Detect which cell encompasses the target text, then output its (x, y) center coordinate. 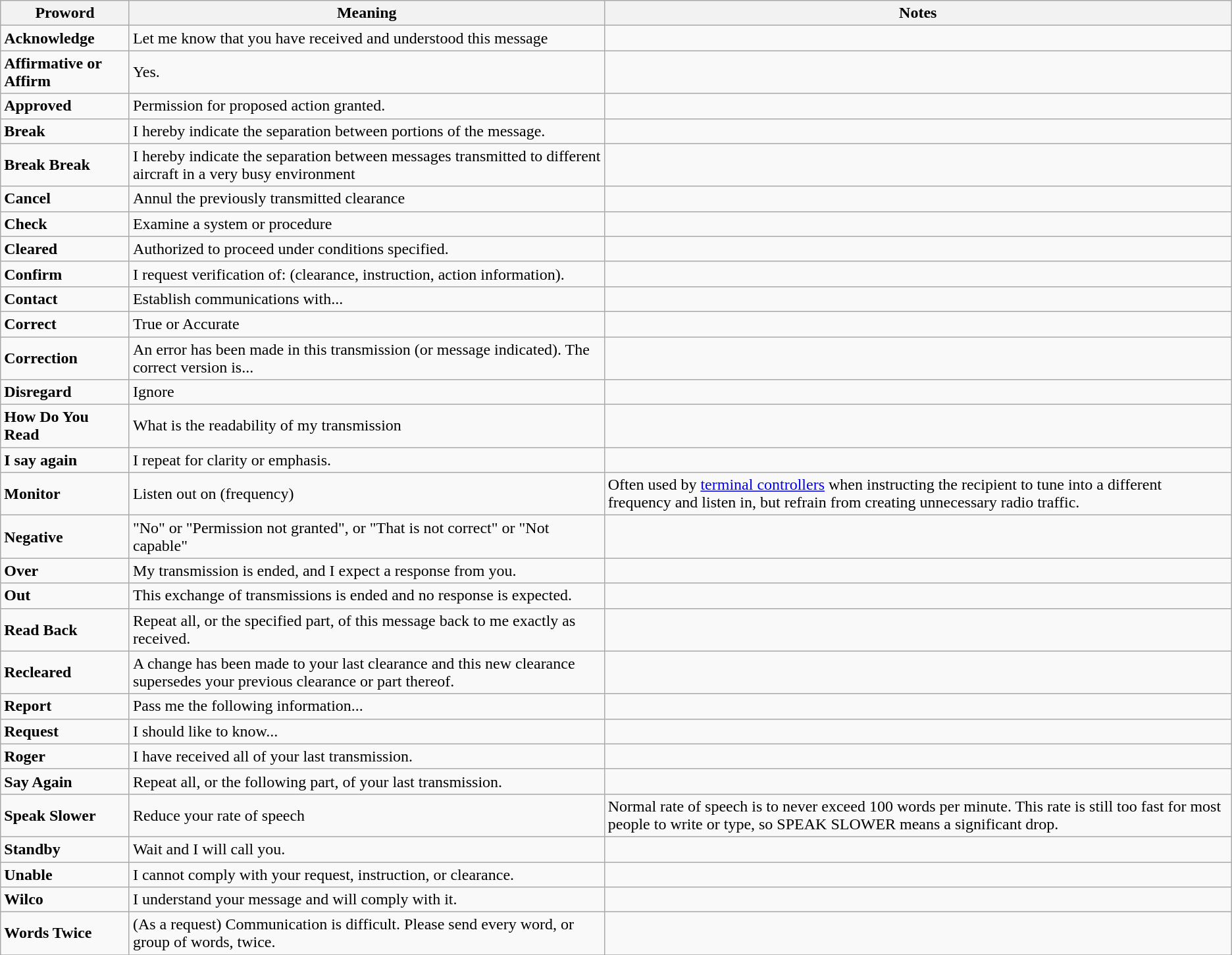
A change has been made to your last clearance and this new clearance supersedes your previous clearance or part thereof. (367, 673)
Unable (65, 875)
Reduce your rate of speech (367, 815)
This exchange of transmissions is ended and no response is expected. (367, 596)
Proword (65, 13)
Words Twice (65, 933)
Report (65, 706)
Wait and I will call you. (367, 849)
Notes (917, 13)
True or Accurate (367, 324)
Meaning (367, 13)
Repeat all, or the specified part, of this message back to me exactly as received. (367, 629)
An error has been made in this transmission (or message indicated). The correct version is... (367, 358)
Say Again (65, 781)
Permission for proposed action granted. (367, 106)
Negative (65, 537)
My transmission is ended, and I expect a response from you. (367, 571)
Disregard (65, 392)
(As a request) Communication is difficult. Please send every word, or group of words, twice. (367, 933)
Request (65, 731)
Cleared (65, 249)
I say again (65, 460)
Correct (65, 324)
I repeat for clarity or emphasis. (367, 460)
Acknowledge (65, 38)
Correction (65, 358)
"No" or "Permission not granted", or "That is not correct" or "Not capable" (367, 537)
Approved (65, 106)
I have received all of your last transmission. (367, 756)
Over (65, 571)
I should like to know... (367, 731)
I hereby indicate the separation between messages transmitted to different aircraft in a very busy environment (367, 165)
Recleared (65, 673)
Standby (65, 849)
Annul the previously transmitted clearance (367, 199)
Read Back (65, 629)
Break (65, 131)
I understand your message and will comply with it. (367, 900)
Check (65, 224)
Establish communications with... (367, 299)
Examine a system or procedure (367, 224)
I request verification of: (clearance, instruction, action information). (367, 274)
I hereby indicate the separation between portions of the message. (367, 131)
Wilco (65, 900)
Let me know that you have received and understood this message (367, 38)
Contact (65, 299)
Yes. (367, 72)
Ignore (367, 392)
Monitor (65, 494)
How Do You Read (65, 426)
Break Break (65, 165)
What is the readability of my transmission (367, 426)
Affirmative or Affirm (65, 72)
Cancel (65, 199)
Pass me the following information... (367, 706)
I cannot comply with your request, instruction, or clearance. (367, 875)
Roger (65, 756)
Listen out on (frequency) (367, 494)
Speak Slower (65, 815)
Repeat all, or the following part, of your last transmission. (367, 781)
Authorized to proceed under conditions specified. (367, 249)
Confirm (65, 274)
Out (65, 596)
